Output the [x, y] coordinate of the center of the cell containing the given text.  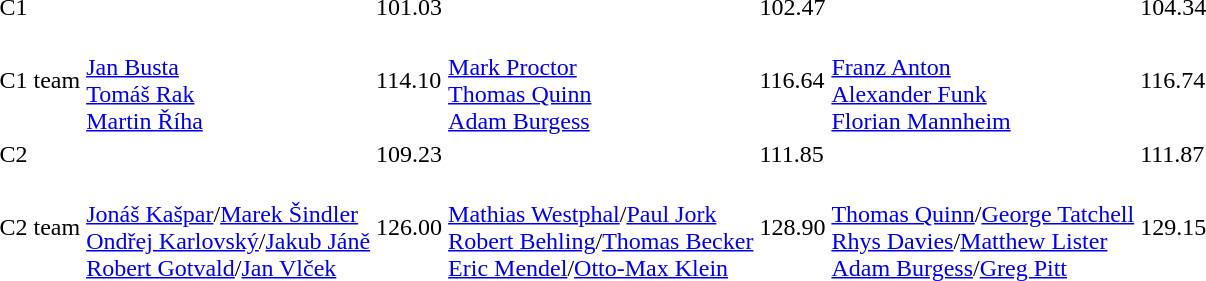
Franz AntonAlexander FunkFlorian Mannheim [983, 80]
Jan BustaTomáš RakMartin Říha [228, 80]
Mark ProctorThomas QuinnAdam Burgess [601, 80]
116.64 [792, 80]
111.85 [792, 154]
114.10 [410, 80]
109.23 [410, 154]
